Capture the cell that displays the provided text and extract its [x, y] central coordinate. 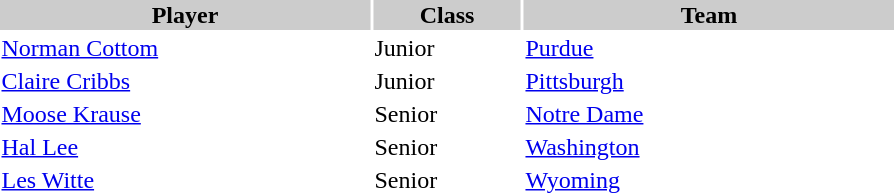
Team [709, 15]
Notre Dame [709, 114]
Hal Lee [185, 147]
Pittsburgh [709, 81]
Player [185, 15]
Purdue [709, 48]
Class [447, 15]
Moose Krause [185, 114]
Norman Cottom [185, 48]
Washington [709, 147]
Claire Cribbs [185, 81]
